For the text-containing cell, return its midpoint in (x, y) coordinate format. 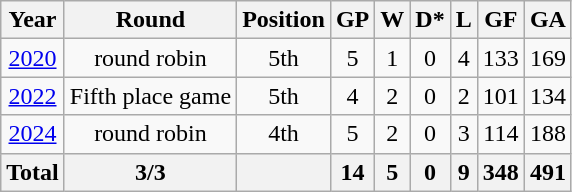
134 (548, 96)
2024 (33, 134)
114 (500, 134)
1 (392, 58)
D* (430, 20)
491 (548, 172)
2020 (33, 58)
188 (548, 134)
Fifth place game (150, 96)
4th (284, 134)
169 (548, 58)
133 (500, 58)
348 (500, 172)
101 (500, 96)
L (464, 20)
14 (352, 172)
GF (500, 20)
GP (352, 20)
W (392, 20)
9 (464, 172)
Year (33, 20)
Position (284, 20)
2022 (33, 96)
3/3 (150, 172)
3 (464, 134)
GA (548, 20)
Round (150, 20)
Total (33, 172)
